Capture the cell that displays the provided text and extract its (X, Y) central coordinate. 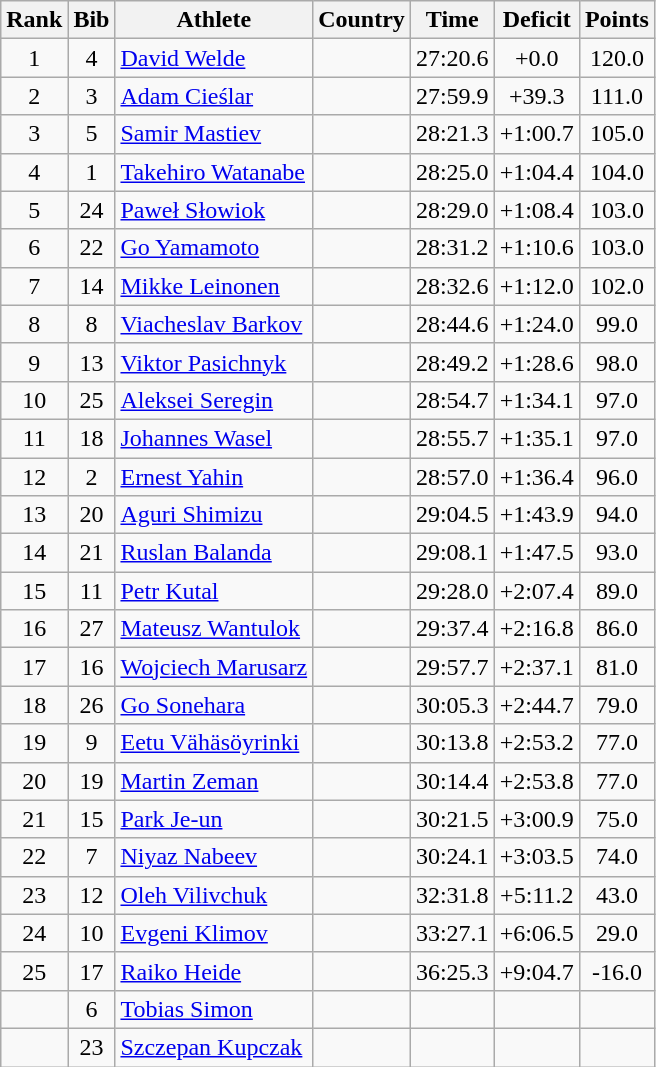
Ernest Yahin (214, 477)
105.0 (616, 134)
28:55.7 (452, 438)
+9:04.7 (536, 971)
+1:47.5 (536, 553)
+0.0 (536, 58)
+1:04.4 (536, 172)
Petr Kutal (214, 591)
+2:16.8 (536, 629)
29.0 (616, 933)
Samir Mastiev (214, 134)
+1:35.1 (536, 438)
32:31.8 (452, 895)
+1:24.0 (536, 324)
29:08.1 (452, 553)
Ruslan Balanda (214, 553)
+2:53.8 (536, 781)
Raiko Heide (214, 971)
94.0 (616, 515)
43.0 (616, 895)
Rank (34, 20)
28:49.2 (452, 362)
+3:03.5 (536, 857)
+2:07.4 (536, 591)
28:32.6 (452, 286)
Adam Cieślar (214, 96)
74.0 (616, 857)
98.0 (616, 362)
Bib (92, 20)
81.0 (616, 667)
Eetu Vähäsöyrinki (214, 743)
29:57.7 (452, 667)
+6:06.5 (536, 933)
Oleh Vilivchuk (214, 895)
Time (452, 20)
Points (616, 20)
+1:00.7 (536, 134)
-16.0 (616, 971)
+1:08.4 (536, 210)
120.0 (616, 58)
Evgeni Klimov (214, 933)
28:57.0 (452, 477)
28:21.3 (452, 134)
David Welde (214, 58)
104.0 (616, 172)
30:13.8 (452, 743)
28:25.0 (452, 172)
+39.3 (536, 96)
Mateusz Wantulok (214, 629)
33:27.1 (452, 933)
+1:36.4 (536, 477)
30:21.5 (452, 819)
75.0 (616, 819)
93.0 (616, 553)
+1:43.9 (536, 515)
Viktor Pasichnyk (214, 362)
30:24.1 (452, 857)
Mikke Leinonen (214, 286)
36:25.3 (452, 971)
102.0 (616, 286)
Paweł Słowiok (214, 210)
99.0 (616, 324)
29:37.4 (452, 629)
Park Je-un (214, 819)
Go Yamamoto (214, 248)
+1:34.1 (536, 400)
Go Sonehara (214, 705)
96.0 (616, 477)
27 (92, 629)
+2:44.7 (536, 705)
86.0 (616, 629)
+1:10.6 (536, 248)
29:04.5 (452, 515)
Niyaz Nabeev (214, 857)
Aleksei Seregin (214, 400)
+2:53.2 (536, 743)
Viacheslav Barkov (214, 324)
Martin Zeman (214, 781)
+3:00.9 (536, 819)
+5:11.2 (536, 895)
+1:28.6 (536, 362)
Szczepan Kupczak (214, 1047)
Athlete (214, 20)
89.0 (616, 591)
Wojciech Marusarz (214, 667)
28:31.2 (452, 248)
26 (92, 705)
30:05.3 (452, 705)
79.0 (616, 705)
Tobias Simon (214, 1009)
27:59.9 (452, 96)
Takehiro Watanabe (214, 172)
Country (362, 20)
Deficit (536, 20)
28:29.0 (452, 210)
27:20.6 (452, 58)
+2:37.1 (536, 667)
29:28.0 (452, 591)
28:54.7 (452, 400)
Johannes Wasel (214, 438)
28:44.6 (452, 324)
111.0 (616, 96)
30:14.4 (452, 781)
Aguri Shimizu (214, 515)
+1:12.0 (536, 286)
